Return the (X, Y) coordinate for the center point of the cell that contains the specified text.  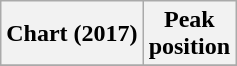
Chart (2017) (72, 34)
Peakposition (189, 34)
